From the cell containing the given text, extract its center point as (X, Y) coordinate. 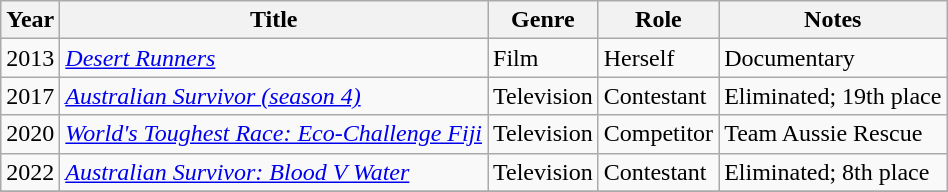
2022 (30, 172)
Desert Runners (274, 58)
2013 (30, 58)
Role (658, 20)
World's Toughest Race: Eco-Challenge Fiji (274, 134)
Competitor (658, 134)
Documentary (833, 58)
Herself (658, 58)
Genre (544, 20)
2017 (30, 96)
Film (544, 58)
Australian Survivor (season 4) (274, 96)
Title (274, 20)
Australian Survivor: Blood V Water (274, 172)
Year (30, 20)
Notes (833, 20)
Eliminated; 8th place (833, 172)
Eliminated; 19th place (833, 96)
2020 (30, 134)
Team Aussie Rescue (833, 134)
